Output the (x, y) coordinate of the center of the cell containing the given text.  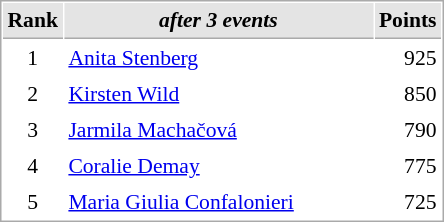
775 (408, 165)
Kirsten Wild (218, 93)
Rank (32, 21)
925 (408, 57)
2 (32, 93)
3 (32, 129)
Anita Stenberg (218, 57)
1 (32, 57)
725 (408, 201)
after 3 events (218, 21)
Jarmila Machačová (218, 129)
5 (32, 201)
Coralie Demay (218, 165)
850 (408, 93)
Maria Giulia Confalonieri (218, 201)
790 (408, 129)
4 (32, 165)
Points (408, 21)
